Find where the given text appears and provide that cell's center as [x, y] coordinate. 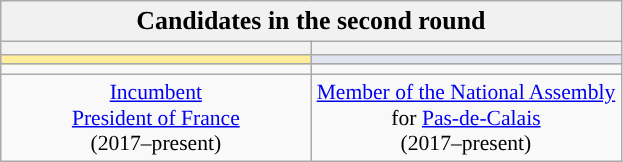
IncumbentPresident of France(2017–present) [156, 118]
Member of the National Assemblyfor Pas-de-Calais(2017–present) [466, 118]
Candidates in the second round [311, 21]
